Search for the cell housing the specified text and yield its (x, y) center coordinate. 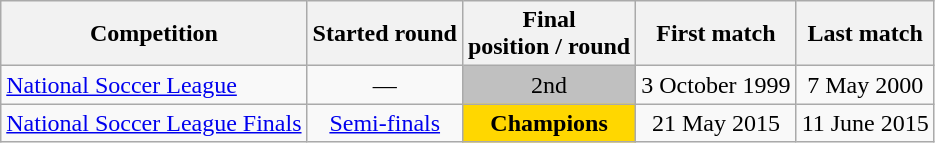
Started round (384, 34)
7 May 2000 (865, 85)
National Soccer League (154, 85)
Final position / round (548, 34)
Champions (548, 123)
3 October 1999 (716, 85)
Last match (865, 34)
First match (716, 34)
Semi-finals (384, 123)
21 May 2015 (716, 123)
Competition (154, 34)
11 June 2015 (865, 123)
— (384, 85)
2nd (548, 85)
National Soccer League Finals (154, 123)
